Pinpoint the cell where the given text exists, returning its (x, y) midpoint coordinate. 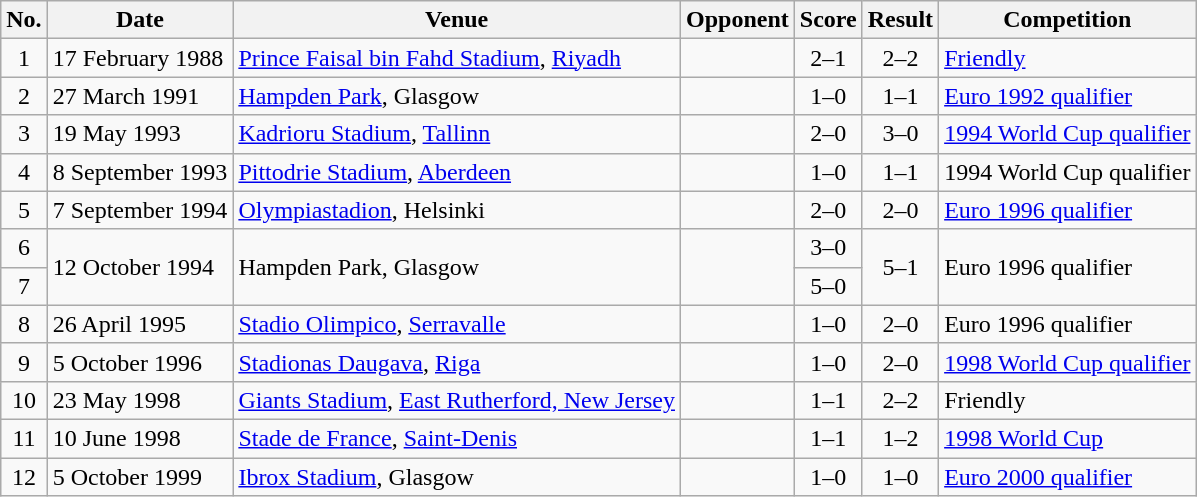
Competition (1068, 20)
Prince Faisal bin Fahd Stadium, Riyadh (457, 58)
10 June 1998 (140, 438)
10 (24, 400)
2 (24, 96)
9 (24, 362)
Kadrioru Stadium, Tallinn (457, 134)
5–0 (828, 286)
1998 World Cup (1068, 438)
Stade de France, Saint-Denis (457, 438)
Date (140, 20)
No. (24, 20)
Euro 2000 qualifier (1068, 477)
8 (24, 324)
4 (24, 172)
5 October 1996 (140, 362)
12 October 1994 (140, 267)
Stadionas Daugava, Riga (457, 362)
Result (900, 20)
12 (24, 477)
26 April 1995 (140, 324)
Giants Stadium, East Rutherford, New Jersey (457, 400)
17 February 1988 (140, 58)
1998 World Cup qualifier (1068, 362)
Olympiastadion, Helsinki (457, 210)
5 (24, 210)
11 (24, 438)
27 March 1991 (140, 96)
6 (24, 248)
5–1 (900, 267)
7 September 1994 (140, 210)
1 (24, 58)
Pittodrie Stadium, Aberdeen (457, 172)
Venue (457, 20)
Ibrox Stadium, Glasgow (457, 477)
23 May 1998 (140, 400)
Euro 1992 qualifier (1068, 96)
7 (24, 286)
19 May 1993 (140, 134)
2–1 (828, 58)
Score (828, 20)
8 September 1993 (140, 172)
Stadio Olimpico, Serravalle (457, 324)
3 (24, 134)
5 October 1999 (140, 477)
Opponent (738, 20)
1–2 (900, 438)
